Detect which cell encompasses the target text, then output its (X, Y) center coordinate. 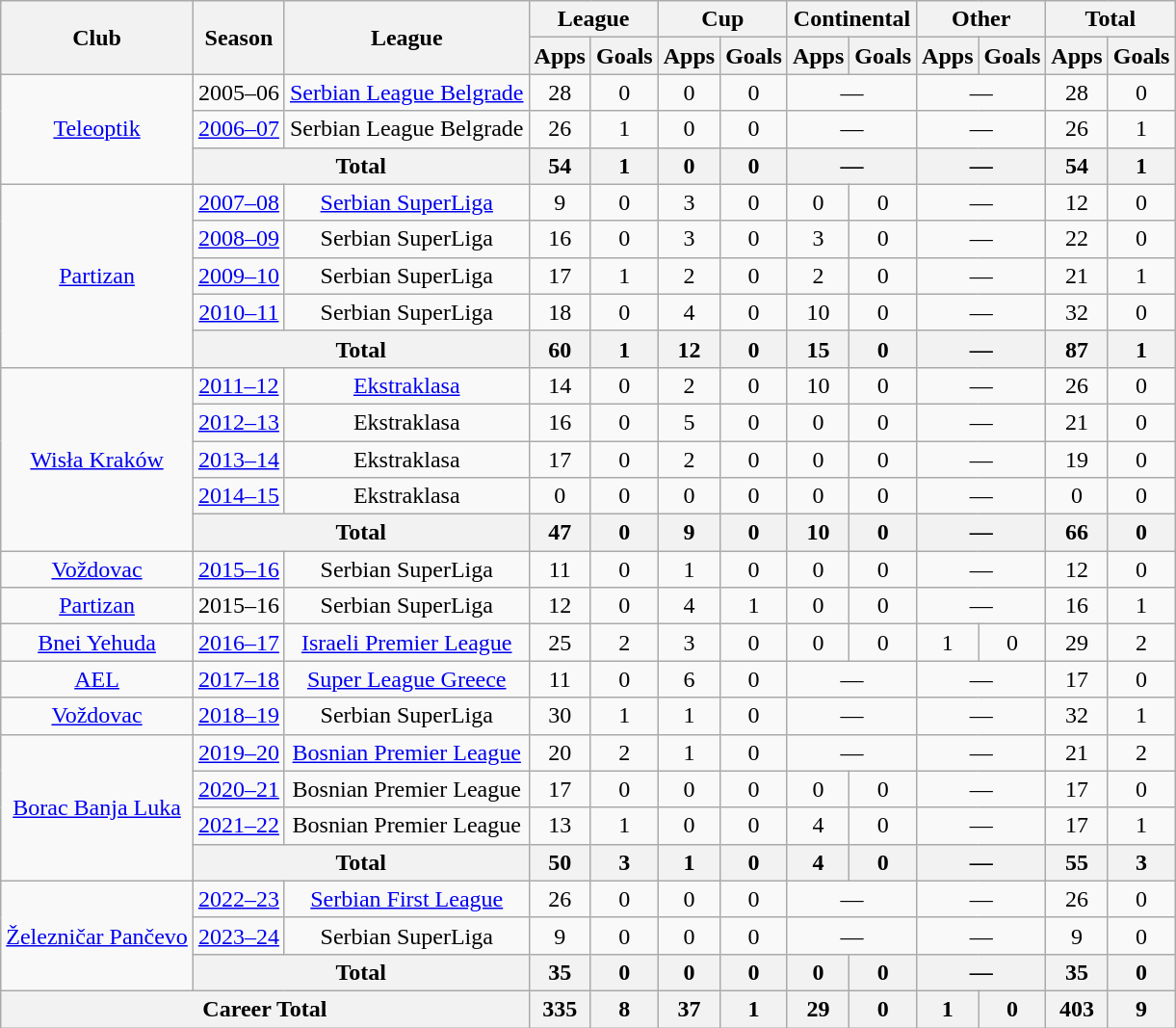
Bnei Yehuda (97, 643)
2008–09 (239, 239)
2020–21 (239, 789)
Cup (722, 19)
15 (818, 349)
Teleoptik (97, 129)
335 (560, 1009)
Wisła Kraków (97, 459)
2012–13 (239, 422)
Other (981, 19)
2009–10 (239, 276)
Železničar Pančevo (97, 936)
Israeli Premier League (406, 643)
Borac Banja Luka (97, 807)
2017–18 (239, 679)
2011–12 (239, 385)
403 (1077, 1009)
2016–17 (239, 643)
5 (689, 422)
2014–15 (239, 496)
Super League Greece (406, 679)
2018–19 (239, 716)
2013–14 (239, 460)
2022–23 (239, 899)
20 (560, 752)
13 (560, 826)
2010–11 (239, 312)
Season (239, 38)
60 (560, 349)
66 (1077, 533)
87 (1077, 349)
22 (1077, 239)
14 (560, 385)
25 (560, 643)
2021–22 (239, 826)
37 (689, 1009)
2005–06 (239, 92)
30 (560, 716)
AEL (97, 679)
47 (560, 533)
2006–07 (239, 129)
Serbian First League (406, 899)
8 (624, 1009)
2023–24 (239, 936)
55 (1077, 862)
Continental (851, 19)
2007–08 (239, 202)
18 (560, 312)
Career Total (265, 1009)
2019–20 (239, 752)
19 (1077, 460)
50 (560, 862)
Club (97, 38)
6 (689, 679)
